Identify which cell holds the provided text, then report its [X, Y] central coordinate. 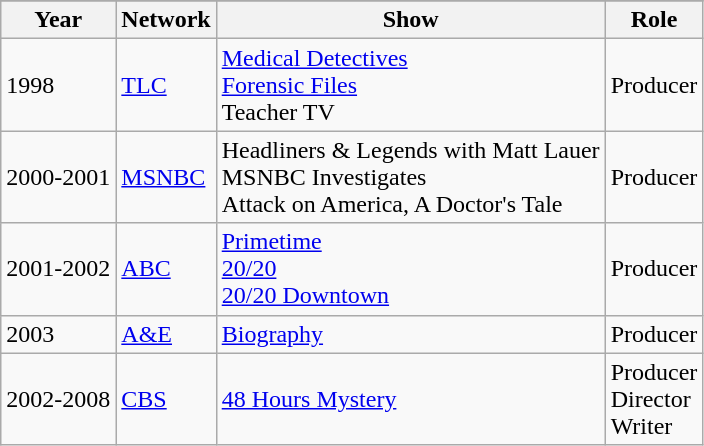
Primetime20/2020/20 Downtown [410, 269]
MSNBC [166, 177]
A&E [166, 334]
TLC [166, 85]
Biography [410, 334]
ProducerDirectorWriter [654, 399]
1998 [58, 85]
Role [654, 20]
ABC [166, 269]
2001-2002 [58, 269]
Show [410, 20]
Year [58, 20]
2002-2008 [58, 399]
CBS [166, 399]
2000-2001 [58, 177]
2003 [58, 334]
48 Hours Mystery [410, 399]
Network [166, 20]
Headliners & Legends with Matt LauerMSNBC InvestigatesAttack on America, A Doctor's Tale [410, 177]
Medical DetectivesForensic FilesTeacher TV [410, 85]
